Extract the (X, Y) coordinate from the center of the cell holding the provided text.  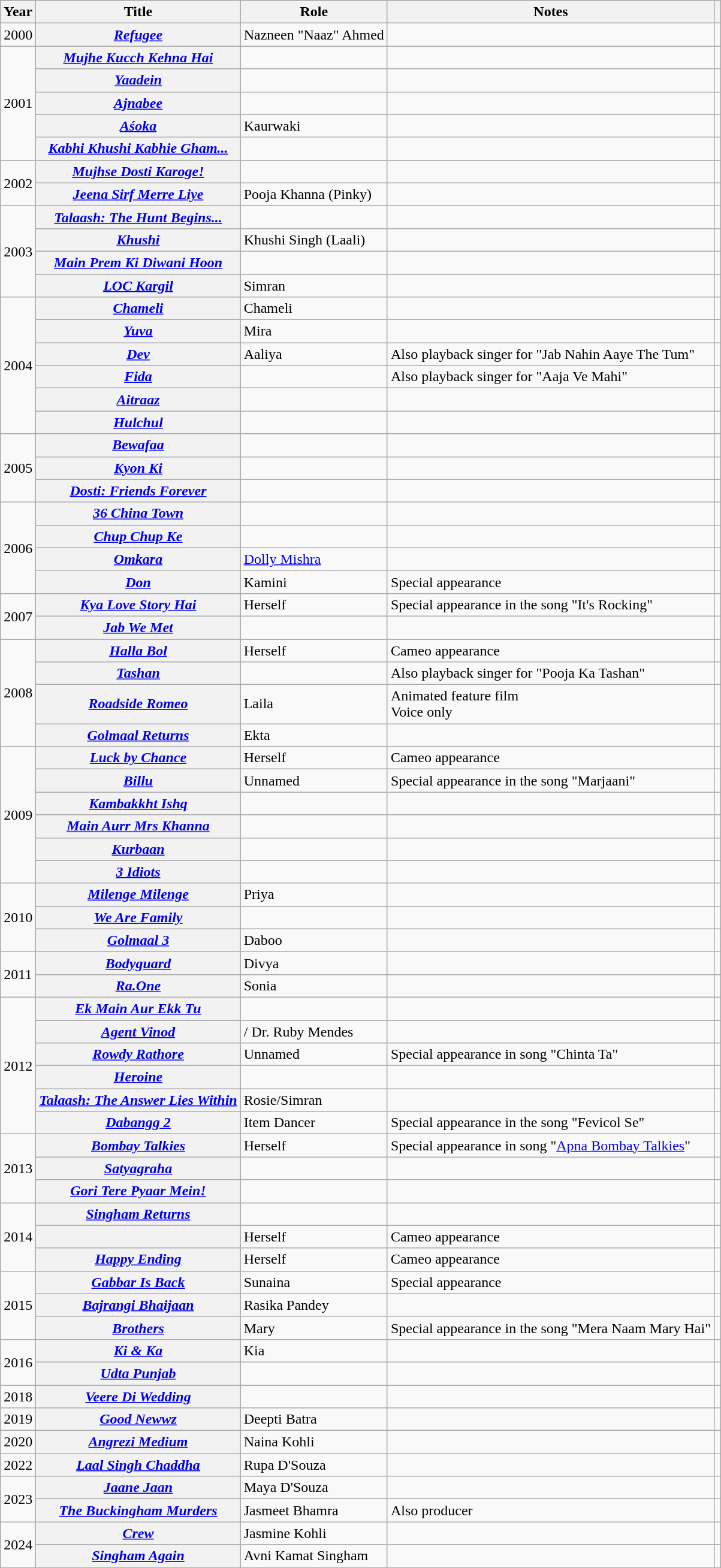
Milenge Milenge (138, 895)
Laila (314, 705)
Bodyguard (138, 963)
Gabbar Is Back (138, 1282)
Kia (314, 1351)
2006 (18, 548)
2015 (18, 1305)
Don (138, 582)
Sonia (314, 986)
Special appearance in song "Chinta Ta" (550, 1055)
2002 (18, 183)
Item Dancer (314, 1123)
2007 (18, 616)
2011 (18, 974)
Special appearance in the song "It's Rocking" (550, 605)
Deepti Batra (314, 1419)
The Buckingham Murders (138, 1510)
Happy Ending (138, 1259)
Pooja Khanna (Pinky) (314, 194)
2005 (18, 468)
Udta Punjab (138, 1373)
2019 (18, 1419)
2016 (18, 1362)
Special appearance in the song "Fevicol Se" (550, 1123)
Rasika Pandey (314, 1305)
Priya (314, 895)
2022 (18, 1465)
LOC Kargil (138, 286)
2014 (18, 1237)
2001 (18, 103)
Kambakkht Ishq (138, 803)
Year (18, 12)
Satyagraha (138, 1168)
Special appearance in song "Apna Bombay Talkies" (550, 1146)
36 China Town (138, 513)
Dev (138, 354)
Tashan (138, 673)
Talaash: The Answer Lies Within (138, 1100)
Veere Di Wedding (138, 1397)
Bombay Talkies (138, 1146)
/ Dr. Ruby Mendes (314, 1031)
Ajnabee (138, 103)
Also playback singer for "Aaja Ve Mahi" (550, 377)
2009 (18, 815)
Rupa D'Souza (314, 1465)
Main Prem Ki Diwani Hoon (138, 262)
Mary (314, 1328)
Mujhse Dosti Karoge! (138, 171)
Jeena Sirf Merre Liye (138, 194)
Role (314, 12)
Luck by Chance (138, 758)
Singham Returns (138, 1214)
2010 (18, 917)
Special appearance in the song "Marjaani" (550, 781)
Jasmeet Bhamra (314, 1510)
Halla Bol (138, 650)
Divya (314, 963)
Laal Singh Chaddha (138, 1465)
Dabangg 2 (138, 1123)
2013 (18, 1168)
Heroine (138, 1077)
Brothers (138, 1328)
Mira (314, 331)
Golmaal Returns (138, 735)
Daboo (314, 940)
Kyon Ki (138, 468)
Agent Vinod (138, 1031)
Dolly Mishra (314, 559)
Kurbaan (138, 849)
Ekta (314, 735)
Talaash: The Hunt Begins... (138, 217)
Khushi (138, 240)
Hulchul (138, 422)
Fida (138, 377)
Refugee (138, 35)
Animated feature filmVoice only (550, 705)
Notes (550, 12)
Main Aurr Mrs Khanna (138, 826)
Ra.One (138, 986)
Bewafaa (138, 445)
2004 (18, 365)
Simran (314, 286)
Rosie/Simran (314, 1100)
Jab We Met (138, 627)
2003 (18, 251)
Omkara (138, 559)
Kya Love Story Hai (138, 605)
Aaliya (314, 354)
Aitraaz (138, 400)
Kamini (314, 582)
We Are Family (138, 917)
Gori Tere Pyaar Mein! (138, 1191)
2018 (18, 1397)
Chup Chup Ke (138, 536)
Maya D'Souza (314, 1488)
Angrezi Medium (138, 1442)
2020 (18, 1442)
Jasmine Kohli (314, 1533)
Good Newwz (138, 1419)
Singham Again (138, 1556)
Rowdy Rathore (138, 1055)
Ki & Ka (138, 1351)
Naina Kohli (314, 1442)
Special appearance in the song "Mera Naam Mary Hai" (550, 1328)
Bajrangi Bhaijaan (138, 1305)
Yuva (138, 331)
Also producer (550, 1510)
Roadside Romeo (138, 705)
Crew (138, 1533)
Jaane Jaan (138, 1488)
Ek Main Aur Ekk Tu (138, 1008)
Golmaal 3 (138, 940)
2023 (18, 1499)
Kaurwaki (314, 126)
Dosti: Friends Forever (138, 491)
2012 (18, 1065)
Khushi Singh (Laali) (314, 240)
Also playback singer for "Jab Nahin Aaye The Tum" (550, 354)
2000 (18, 35)
Title (138, 12)
Billu (138, 781)
2024 (18, 1545)
Sunaina (314, 1282)
Yaadein (138, 80)
3 Idiots (138, 872)
Mujhe Kucch Kehna Hai (138, 58)
2008 (18, 693)
Kabhi Khushi Kabhie Gham... (138, 149)
Avni Kamat Singham (314, 1556)
Nazneen "Naaz" Ahmed (314, 35)
Also playback singer for "Pooja Ka Tashan" (550, 673)
Aśoka (138, 126)
